Identify which cell holds the provided text, then report its [x, y] central coordinate. 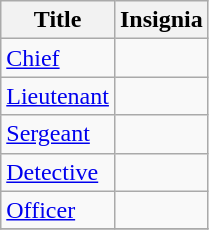
Insignia [161, 20]
Lieutenant [58, 96]
Title [58, 20]
Chief [58, 58]
Officer [58, 210]
Sergeant [58, 134]
Detective [58, 172]
